Provide the [X, Y] coordinate of the cell's center where the given text is located.  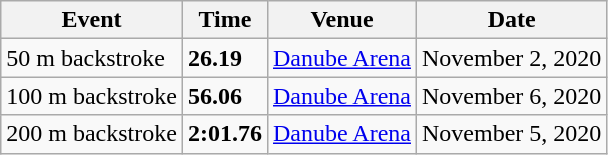
2:01.76 [224, 134]
56.06 [224, 96]
Time [224, 20]
November 2, 2020 [512, 58]
Venue [342, 20]
Date [512, 20]
November 5, 2020 [512, 134]
November 6, 2020 [512, 96]
26.19 [224, 58]
100 m backstroke [92, 96]
50 m backstroke [92, 58]
200 m backstroke [92, 134]
Event [92, 20]
